For the text-containing cell, return its midpoint in (x, y) coordinate format. 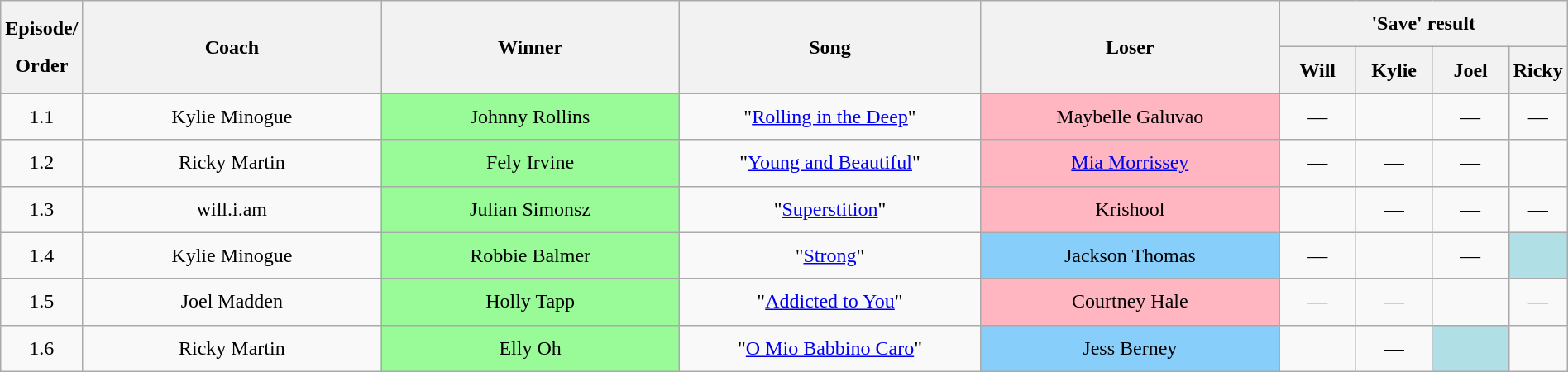
"Young and Beautiful" (829, 163)
Will (1317, 70)
Mia Morrissey (1131, 163)
Coach (232, 47)
Elly Oh (531, 348)
will.i.am (232, 209)
1.5 (41, 302)
Loser (1131, 47)
Courtney Hale (1131, 302)
"Rolling in the Deep" (829, 117)
Johnny Rollins (531, 117)
Joel (1470, 70)
"O Mio Babbino Caro" (829, 348)
Kylie (1394, 70)
Episode/Order (41, 47)
Julian Simonsz (531, 209)
Ricky (1538, 70)
1.3 (41, 209)
Maybelle Galuvao (1131, 117)
"Superstition" (829, 209)
1.4 (41, 255)
"Strong" (829, 255)
Holly Tapp (531, 302)
'Save' result (1423, 24)
1.2 (41, 163)
Jackson Thomas (1131, 255)
Song (829, 47)
Robbie Balmer (531, 255)
Fely Irvine (531, 163)
Jess Berney (1131, 348)
Joel Madden (232, 302)
1.1 (41, 117)
"Addicted to You" (829, 302)
Winner (531, 47)
Krishool (1131, 209)
1.6 (41, 348)
